Identify which cell holds the provided text, then report its [x, y] central coordinate. 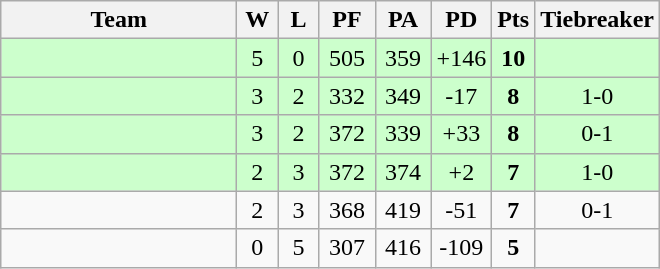
PA [403, 20]
-17 [462, 96]
+33 [462, 134]
339 [403, 134]
L [298, 20]
W [258, 20]
Team [119, 20]
368 [347, 210]
+2 [462, 172]
416 [403, 248]
374 [403, 172]
PF [347, 20]
+146 [462, 58]
359 [403, 58]
307 [347, 248]
505 [347, 58]
-51 [462, 210]
332 [347, 96]
349 [403, 96]
Tiebreaker [598, 20]
419 [403, 210]
10 [514, 58]
PD [462, 20]
-109 [462, 248]
Pts [514, 20]
